Provide the (X, Y) coordinate of the cell's center where the given text is located.  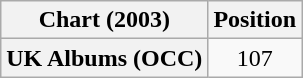
Position (255, 20)
107 (255, 58)
UK Albums (OCC) (104, 58)
Chart (2003) (104, 20)
